Extract the [X, Y] coordinate from the center of the cell holding the provided text.  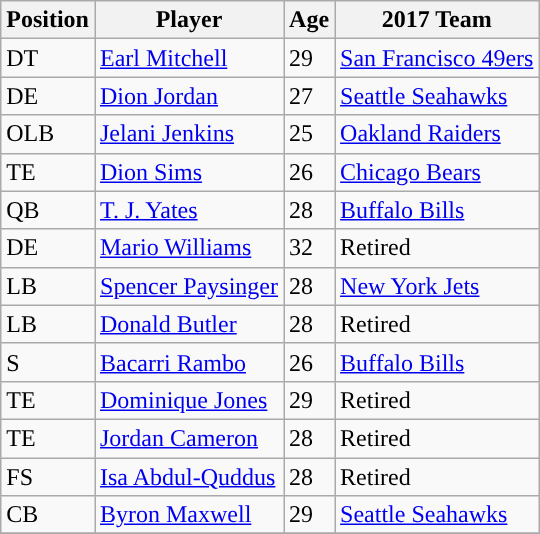
New York Jets [437, 286]
25 [310, 134]
Player [188, 20]
CB [48, 515]
Position [48, 20]
Chicago Bears [437, 172]
S [48, 362]
Dion Jordan [188, 96]
Donald Butler [188, 324]
OLB [48, 134]
FS [48, 477]
Earl Mitchell [188, 58]
Dominique Jones [188, 400]
T. J. Yates [188, 210]
Spencer Paysinger [188, 286]
San Francisco 49ers [437, 58]
Jordan Cameron [188, 438]
Jelani Jenkins [188, 134]
Isa Abdul-Quddus [188, 477]
Age [310, 20]
32 [310, 248]
Byron Maxwell [188, 515]
2017 Team [437, 20]
Bacarri Rambo [188, 362]
Oakland Raiders [437, 134]
27 [310, 96]
Dion Sims [188, 172]
DT [48, 58]
Mario Williams [188, 248]
QB [48, 210]
